Return the (x, y) coordinate for the center point of the cell that contains the specified text.  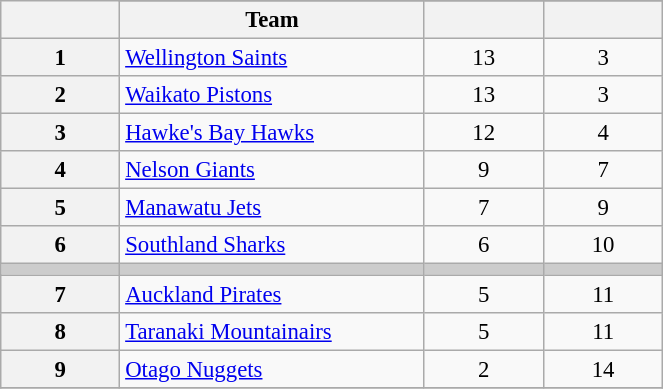
14 (602, 369)
Otago Nuggets (272, 369)
Nelson Giants (272, 170)
1 (60, 58)
Taranaki Mountainairs (272, 331)
Team (272, 20)
Waikato Pistons (272, 95)
8 (60, 331)
12 (484, 133)
Manawatu Jets (272, 208)
10 (602, 245)
Wellington Saints (272, 58)
Southland Sharks (272, 245)
Auckland Pirates (272, 294)
Hawke's Bay Hawks (272, 133)
